Output the [X, Y] coordinate of the center of the cell containing the given text.  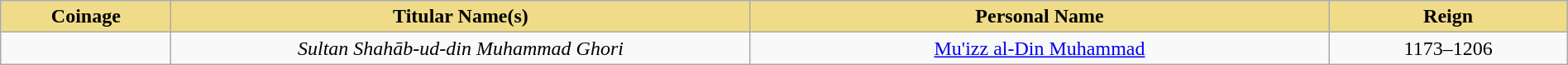
Mu'izz al-Din Muhammad [1040, 48]
Titular Name(s) [461, 17]
Reign [1448, 17]
Sultan Shahāb-ud-din Muhammad Ghori [461, 48]
1173–1206 [1448, 48]
Coinage [86, 17]
Personal Name [1040, 17]
